Output the (x, y) coordinate of the center of the cell containing the given text.  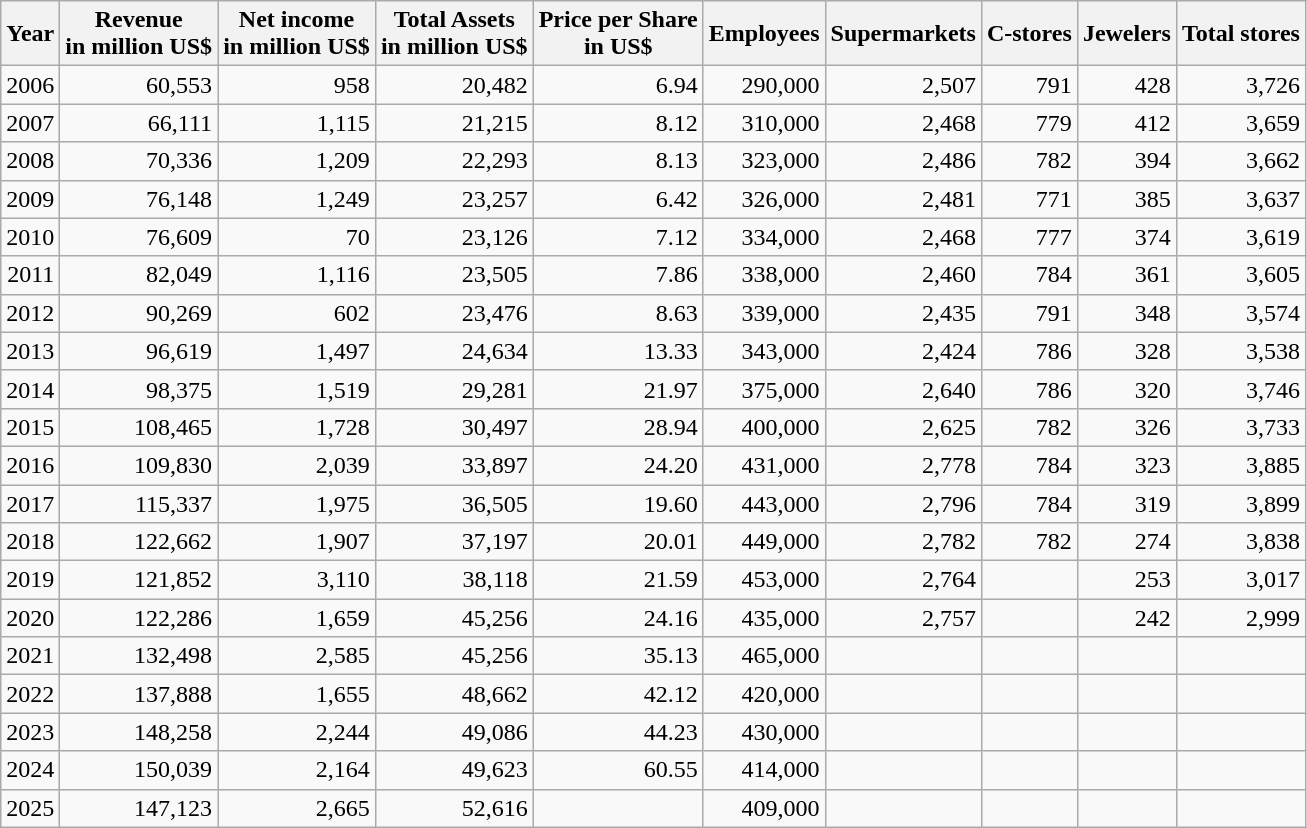
Total Assetsin million US$ (454, 34)
23,257 (454, 199)
122,286 (139, 618)
36,505 (454, 503)
2015 (30, 427)
3,726 (1240, 85)
48,662 (454, 694)
60.55 (618, 770)
2,424 (903, 351)
22,293 (454, 161)
777 (1029, 237)
3,899 (1240, 503)
2022 (30, 694)
8.12 (618, 123)
6.94 (618, 85)
137,888 (139, 694)
328 (1126, 351)
3,838 (1240, 542)
122,662 (139, 542)
2018 (30, 542)
150,039 (139, 770)
2012 (30, 313)
2,778 (903, 465)
1,497 (297, 351)
121,852 (139, 580)
1,907 (297, 542)
2010 (30, 237)
2,665 (297, 808)
428 (1126, 85)
958 (297, 85)
348 (1126, 313)
52,616 (454, 808)
323 (1126, 465)
C-stores (1029, 34)
42.12 (618, 694)
70,336 (139, 161)
465,000 (764, 656)
771 (1029, 199)
1,249 (297, 199)
24.20 (618, 465)
30,497 (454, 427)
3,746 (1240, 389)
2,244 (297, 732)
400,000 (764, 427)
2021 (30, 656)
2,481 (903, 199)
443,000 (764, 503)
37,197 (454, 542)
38,118 (454, 580)
2024 (30, 770)
23,126 (454, 237)
453,000 (764, 580)
385 (1126, 199)
2013 (30, 351)
326,000 (764, 199)
90,269 (139, 313)
1,209 (297, 161)
23,505 (454, 275)
21.97 (618, 389)
21,215 (454, 123)
2,640 (903, 389)
Jewelers (1126, 34)
Revenuein million US$ (139, 34)
2016 (30, 465)
33,897 (454, 465)
2,164 (297, 770)
20,482 (454, 85)
274 (1126, 542)
2,757 (903, 618)
66,111 (139, 123)
779 (1029, 123)
98,375 (139, 389)
253 (1126, 580)
2,764 (903, 580)
323,000 (764, 161)
8.13 (618, 161)
2,782 (903, 542)
Net incomein million US$ (297, 34)
2,507 (903, 85)
1,115 (297, 123)
374 (1126, 237)
3,885 (1240, 465)
414,000 (764, 770)
2009 (30, 199)
24,634 (454, 351)
361 (1126, 275)
44.23 (618, 732)
13.33 (618, 351)
394 (1126, 161)
1,519 (297, 389)
23,476 (454, 313)
3,538 (1240, 351)
3,637 (1240, 199)
3,110 (297, 580)
2020 (30, 618)
20.01 (618, 542)
1,975 (297, 503)
2,796 (903, 503)
339,000 (764, 313)
2019 (30, 580)
449,000 (764, 542)
2006 (30, 85)
431,000 (764, 465)
115,337 (139, 503)
334,000 (764, 237)
3,659 (1240, 123)
147,123 (139, 808)
19.60 (618, 503)
2,460 (903, 275)
2,625 (903, 427)
7.86 (618, 275)
148,258 (139, 732)
2,486 (903, 161)
2008 (30, 161)
2011 (30, 275)
320 (1126, 389)
1,116 (297, 275)
2023 (30, 732)
35.13 (618, 656)
1,655 (297, 694)
76,609 (139, 237)
2014 (30, 389)
76,148 (139, 199)
60,553 (139, 85)
375,000 (764, 389)
2025 (30, 808)
108,465 (139, 427)
2017 (30, 503)
28.94 (618, 427)
3,733 (1240, 427)
412 (1126, 123)
242 (1126, 618)
420,000 (764, 694)
Total stores (1240, 34)
132,498 (139, 656)
3,662 (1240, 161)
21.59 (618, 580)
602 (297, 313)
3,605 (1240, 275)
409,000 (764, 808)
2007 (30, 123)
Supermarkets (903, 34)
2,585 (297, 656)
1,728 (297, 427)
49,623 (454, 770)
29,281 (454, 389)
70 (297, 237)
435,000 (764, 618)
2,999 (1240, 618)
Price per Sharein US$ (618, 34)
82,049 (139, 275)
6.42 (618, 199)
319 (1126, 503)
2,039 (297, 465)
8.63 (618, 313)
3,017 (1240, 580)
338,000 (764, 275)
343,000 (764, 351)
310,000 (764, 123)
2,435 (903, 313)
Employees (764, 34)
3,574 (1240, 313)
7.12 (618, 237)
96,619 (139, 351)
1,659 (297, 618)
Year (30, 34)
49,086 (454, 732)
3,619 (1240, 237)
326 (1126, 427)
109,830 (139, 465)
24.16 (618, 618)
290,000 (764, 85)
430,000 (764, 732)
